For the text-containing cell, return its midpoint in [x, y] coordinate format. 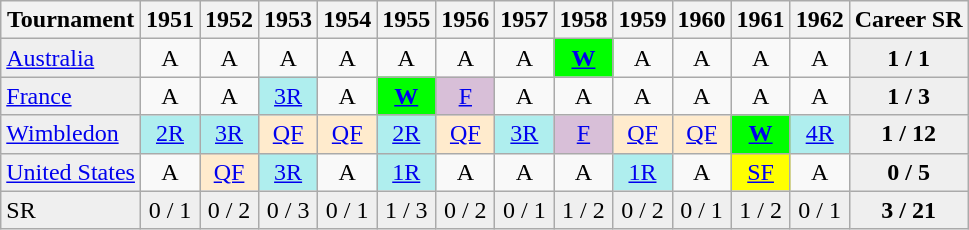
1960 [702, 20]
1955 [406, 20]
1953 [288, 20]
Tournament [71, 20]
4R [820, 134]
Career SR [908, 20]
1959 [642, 20]
SR [71, 210]
1952 [230, 20]
1951 [170, 20]
1957 [524, 20]
1 / 12 [908, 134]
France [71, 96]
United States [71, 172]
1956 [466, 20]
Australia [71, 58]
1958 [584, 20]
0 / 5 [908, 172]
1954 [348, 20]
1 / 1 [908, 58]
0 / 3 [288, 210]
SF [760, 172]
1961 [760, 20]
3 / 21 [908, 210]
1962 [820, 20]
Wimbledon [71, 134]
